Extract the [x, y] coordinate from the center of the cell holding the provided text.  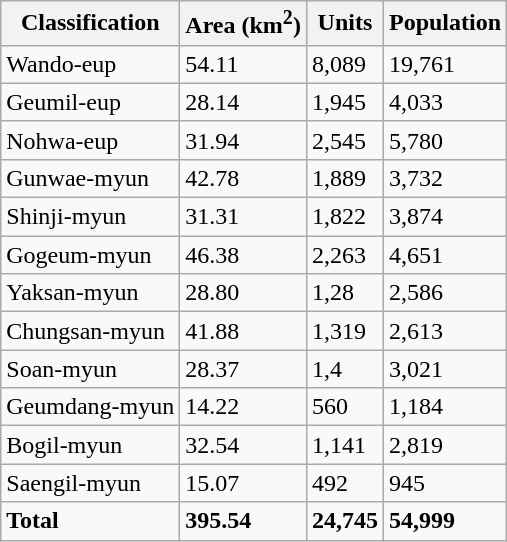
2,819 [444, 445]
Gogeum-myun [90, 255]
Geumdang-myun [90, 407]
2,545 [344, 140]
1,319 [344, 331]
28.14 [244, 102]
2,586 [444, 293]
14.22 [244, 407]
Yaksan-myun [90, 293]
24,745 [344, 521]
1,141 [344, 445]
28.80 [244, 293]
Wando-eup [90, 64]
2,613 [444, 331]
1,28 [344, 293]
Soan-myun [90, 369]
Total [90, 521]
2,263 [344, 255]
Chungsan-myun [90, 331]
54,999 [444, 521]
31.94 [244, 140]
3,021 [444, 369]
4,651 [444, 255]
Geumil-eup [90, 102]
1,184 [444, 407]
42.78 [244, 178]
31.31 [244, 217]
Population [444, 24]
54.11 [244, 64]
19,761 [444, 64]
3,874 [444, 217]
Gunwae-myun [90, 178]
4,033 [444, 102]
3,732 [444, 178]
492 [344, 483]
395.54 [244, 521]
Area (km2) [244, 24]
1,822 [344, 217]
41.88 [244, 331]
Classification [90, 24]
Bogil-myun [90, 445]
8,089 [344, 64]
28.37 [244, 369]
Nohwa-eup [90, 140]
1,4 [344, 369]
Units [344, 24]
15.07 [244, 483]
1,889 [344, 178]
46.38 [244, 255]
5,780 [444, 140]
945 [444, 483]
1,945 [344, 102]
Shinji-myun [90, 217]
32.54 [244, 445]
Saengil-myun [90, 483]
560 [344, 407]
